Locate the cell with the specified text and output its [x, y] center coordinate. 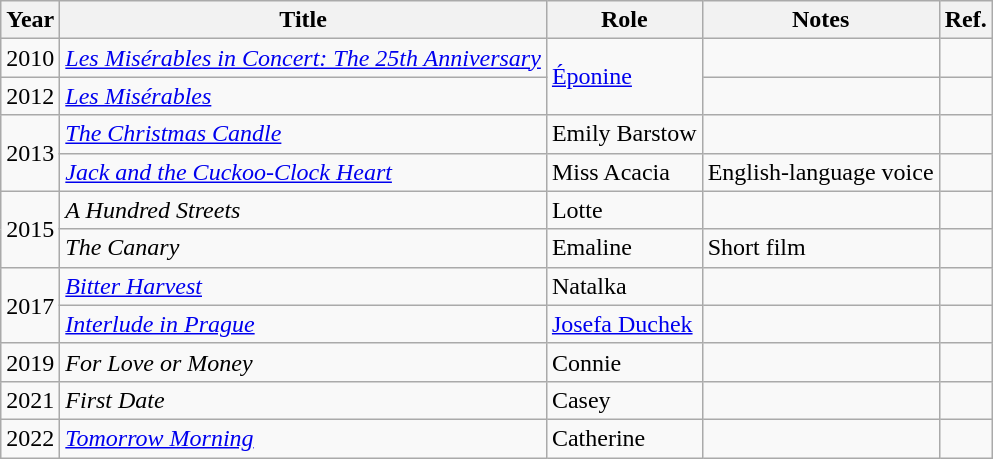
Éponine [624, 77]
2022 [30, 438]
Lotte [624, 210]
Title [304, 20]
2017 [30, 305]
Notes [820, 20]
Les Misérables [304, 96]
Ref. [966, 20]
Year [30, 20]
First Date [304, 400]
Emaline [624, 248]
Role [624, 20]
Interlude in Prague [304, 324]
Natalka [624, 286]
2013 [30, 153]
2010 [30, 58]
A Hundred Streets [304, 210]
English-language voice [820, 172]
Connie [624, 362]
The Canary [304, 248]
Catherine [624, 438]
2021 [30, 400]
Josefa Duchek [624, 324]
2015 [30, 229]
Miss Acacia [624, 172]
Les Misérables in Concert: The 25th Anniversary [304, 58]
Jack and the Cuckoo-Clock Heart [304, 172]
Tomorrow Morning [304, 438]
For Love or Money [304, 362]
Casey [624, 400]
2019 [30, 362]
Short film [820, 248]
2012 [30, 96]
The Christmas Candle [304, 134]
Bitter Harvest [304, 286]
Emily Barstow [624, 134]
